Scan for the cell matching the given text and deliver its [x, y] coordinate at center. 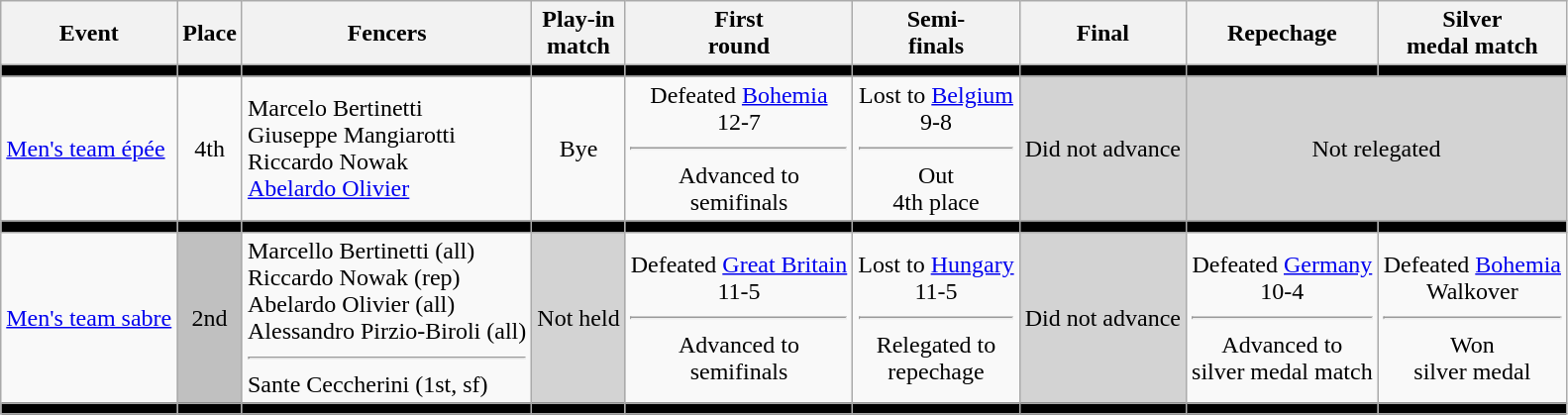
4th [210, 149]
2nd [210, 317]
Final [1102, 34]
Bye [578, 149]
Event [89, 34]
Play-in match [578, 34]
Marcello Bertinetti (all) Riccardo Nowak (rep) Abelardo Olivier (all) Alessandro Pirzio-Biroli (all) Sante Ceccherini (1st, sf) [386, 317]
Place [210, 34]
Men's team épée [89, 149]
Lost to Hungary 11-5 Relegated to repechage [936, 317]
Semi-finals [936, 34]
Not relegated [1377, 149]
Defeated Great Britain 11-5 Advanced to semifinals [739, 317]
Men's team sabre [89, 317]
Repechage [1283, 34]
First round [739, 34]
Fencers [386, 34]
Defeated Bohemia Walkover Won silver medal [1472, 317]
Defeated Bohemia 12-7 Advanced to semifinals [739, 149]
Silver medal match [1472, 34]
Marcelo Bertinetti Giuseppe Mangiarotti Riccardo Nowak Abelardo Olivier [386, 149]
Not held [578, 317]
Defeated Germany 10-4 Advanced to silver medal match [1283, 317]
Lost to Belgium 9-8 Out 4th place [936, 149]
